Return the [x, y] coordinate for the center point of the cell that contains the specified text.  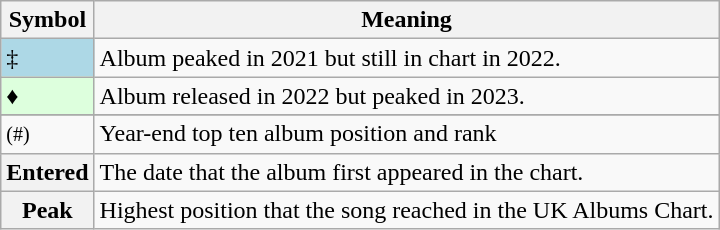
Album released in 2022 but peaked in 2023. [406, 96]
The date that the album first appeared in the chart. [406, 172]
Highest position that the song reached in the UK Albums Chart. [406, 210]
‡ [48, 58]
Peak [48, 210]
Meaning [406, 20]
Symbol [48, 20]
Year-end top ten album position and rank [406, 134]
Album peaked in 2021 but still in chart in 2022. [406, 58]
Entered [48, 172]
♦ [48, 96]
(#) [48, 134]
